Locate the cell with the specified text and output its (x, y) center coordinate. 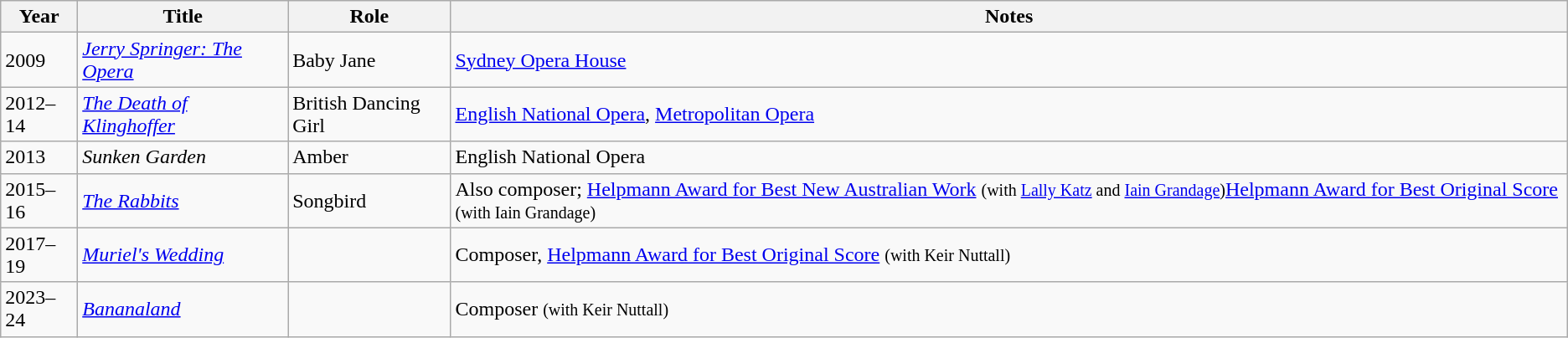
Composer, Helpmann Award for Best Original Score (with Keir Nuttall) (1008, 254)
2015–16 (39, 201)
English National Opera (1008, 157)
Notes (1008, 17)
Bananaland (183, 310)
Baby Jane (369, 60)
2017–19 (39, 254)
2023–24 (39, 310)
Jerry Springer: The Opera (183, 60)
2012–14 (39, 114)
2013 (39, 157)
Amber (369, 157)
Sunken Garden (183, 157)
2009 (39, 60)
British Dancing Girl (369, 114)
Role (369, 17)
Composer (with Keir Nuttall) (1008, 310)
Year (39, 17)
Songbird (369, 201)
Sydney Opera House (1008, 60)
The Rabbits (183, 201)
The Death of Klinghoffer (183, 114)
English National Opera, Metropolitan Opera (1008, 114)
Muriel's Wedding (183, 254)
Title (183, 17)
